Scan for the cell matching the given text and deliver its (x, y) coordinate at center. 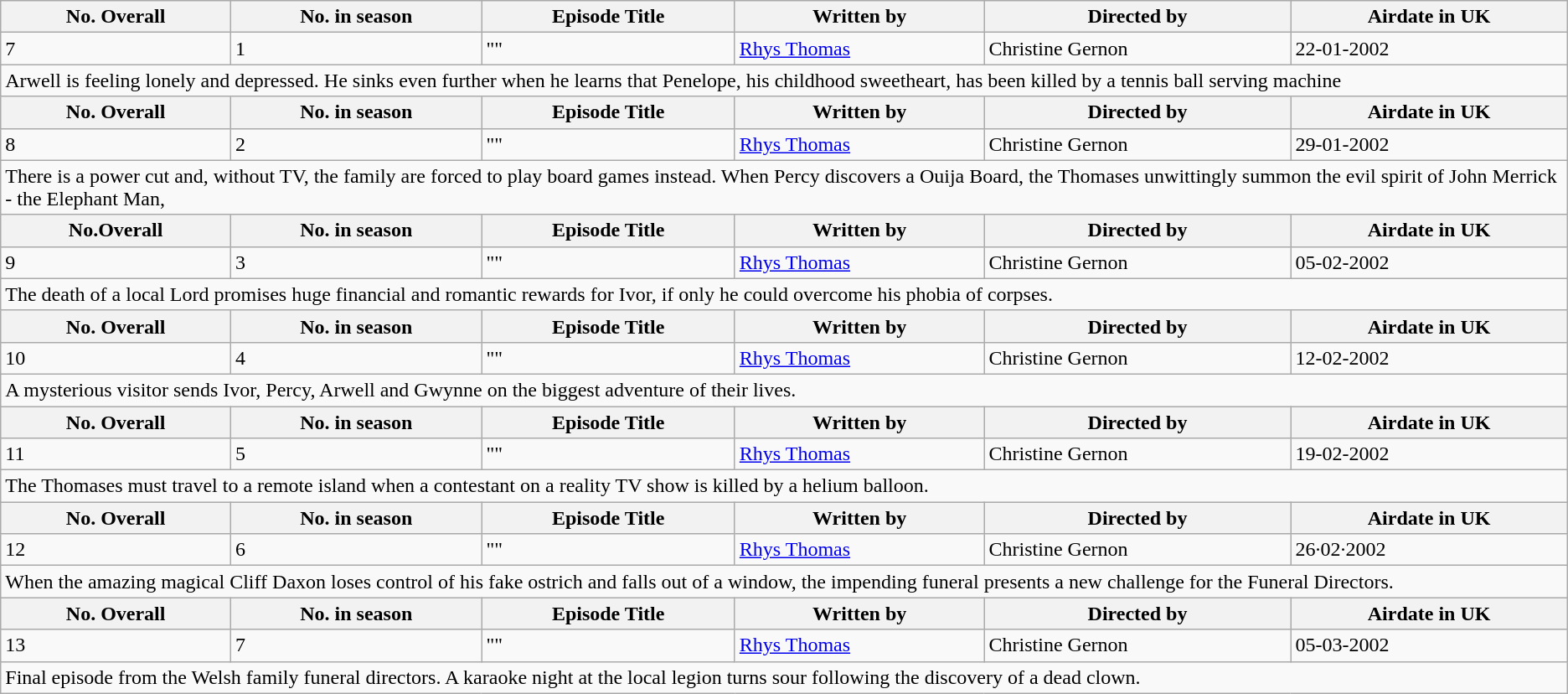
3 (357, 262)
8 (116, 144)
13 (116, 645)
A mysterious visitor sends Ivor, Percy, Arwell and Gwynne on the biggest adventure of their lives. (784, 390)
10 (116, 358)
6 (357, 550)
11 (116, 454)
2 (357, 144)
Final episode from the Welsh family funeral directors. A karaoke night at the local legion turns sour following the discovery of a dead clown. (784, 677)
5 (357, 454)
26·02·2002 (1429, 550)
The death of a local Lord promises huge financial and romantic rewards for Ivor, if only he could overcome his phobia of corpses. (784, 294)
05-02-2002 (1429, 262)
29-01-2002 (1429, 144)
The Thomases must travel to a remote island when a contestant on a reality TV show is killed by a helium balloon. (784, 486)
9 (116, 262)
1 (357, 49)
22-01-2002 (1429, 49)
12-02-2002 (1429, 358)
4 (357, 358)
12 (116, 550)
05-03-2002 (1429, 645)
No.Overall (116, 230)
19-02-2002 (1429, 454)
